Capture the cell that displays the provided text and extract its [x, y] central coordinate. 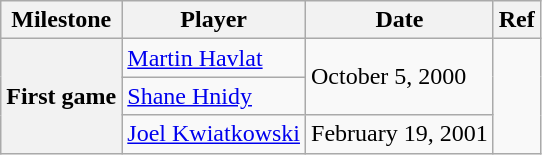
Martin Havlat [214, 58]
October 5, 2000 [400, 77]
Ref [516, 20]
Joel Kwiatkowski [214, 134]
Shane Hnidy [214, 96]
Date [400, 20]
Player [214, 20]
February 19, 2001 [400, 134]
First game [62, 96]
Milestone [62, 20]
